Determine the (X, Y) coordinate at the center of the cell enclosing the given text.  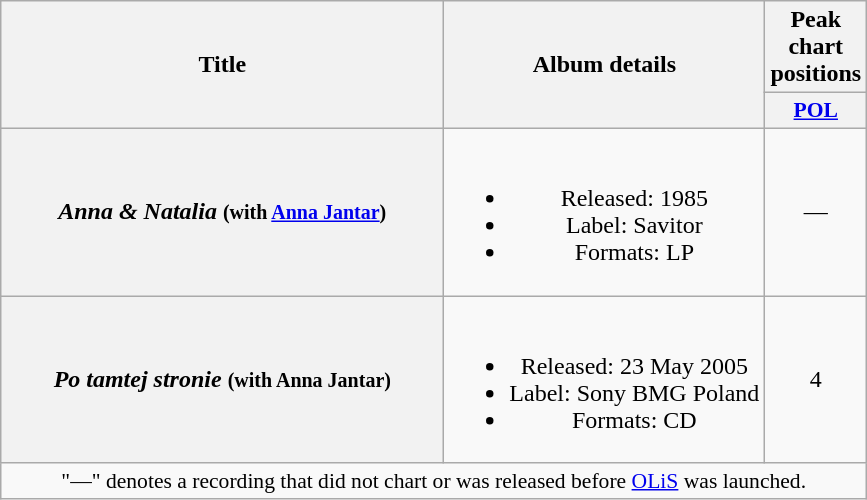
— (816, 212)
Title (222, 65)
Released: 23 May 2005Label: Sony BMG PolandFormats: CD (604, 380)
POL (816, 111)
Released: 1985Label: SavitorFormats: LP (604, 212)
Peak chart positions (816, 47)
Anna & Natalia (with Anna Jantar) (222, 212)
"—" denotes a recording that did not chart or was released before OLiS was launched. (434, 481)
Po tamtej stronie (with Anna Jantar) (222, 380)
4 (816, 380)
Album details (604, 65)
